Pinpoint the cell where the given text exists, returning its [X, Y] midpoint coordinate. 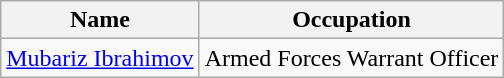
Occupation [352, 20]
Mubariz Ibrahimov [100, 58]
Armed Forces Warrant Officer [352, 58]
Name [100, 20]
